Determine the [x, y] coordinate at the center of the cell enclosing the given text.  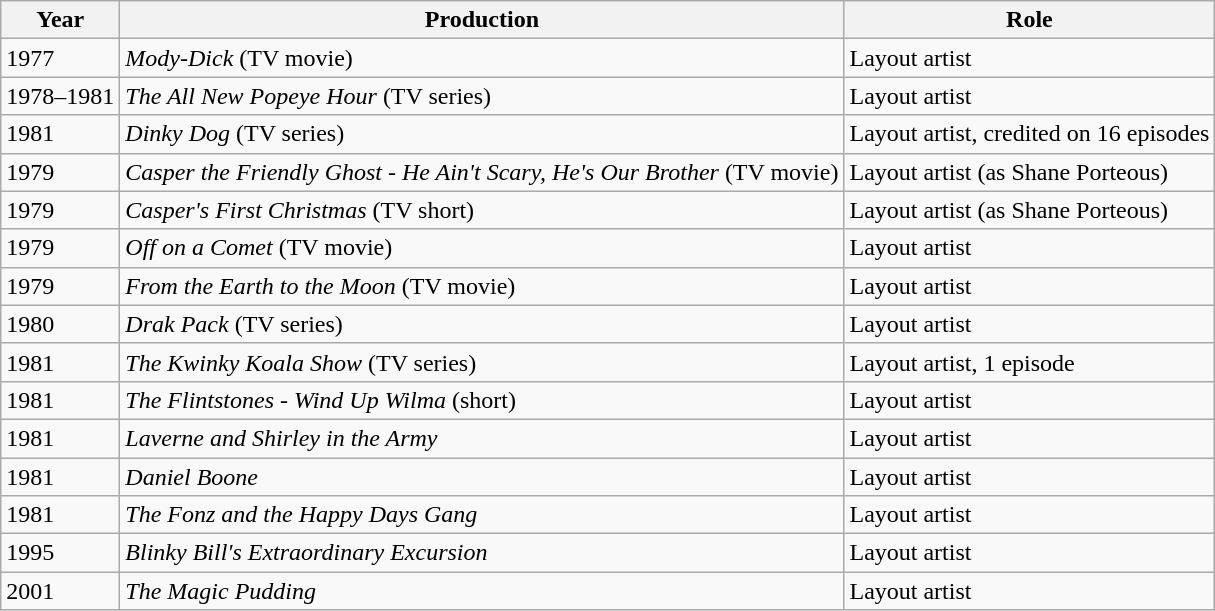
Blinky Bill's Extraordinary Excursion [482, 553]
Mody-Dick (TV movie) [482, 58]
The Magic Pudding [482, 591]
Off on a Comet (TV movie) [482, 248]
Production [482, 20]
Role [1030, 20]
1977 [60, 58]
The All New Popeye Hour (TV series) [482, 96]
The Kwinky Koala Show (TV series) [482, 362]
Dinky Dog (TV series) [482, 134]
Layout artist, credited on 16 episodes [1030, 134]
1995 [60, 553]
Drak Pack (TV series) [482, 324]
Laverne and Shirley in the Army [482, 438]
1980 [60, 324]
From the Earth to the Moon (TV movie) [482, 286]
Casper's First Christmas (TV short) [482, 210]
Layout artist, 1 episode [1030, 362]
Daniel Boone [482, 477]
2001 [60, 591]
Casper the Friendly Ghost - He Ain't Scary, He's Our Brother (TV movie) [482, 172]
1978–1981 [60, 96]
The Flintstones - Wind Up Wilma (short) [482, 400]
The Fonz and the Happy Days Gang [482, 515]
Year [60, 20]
